Search for the cell housing the specified text and yield its (x, y) center coordinate. 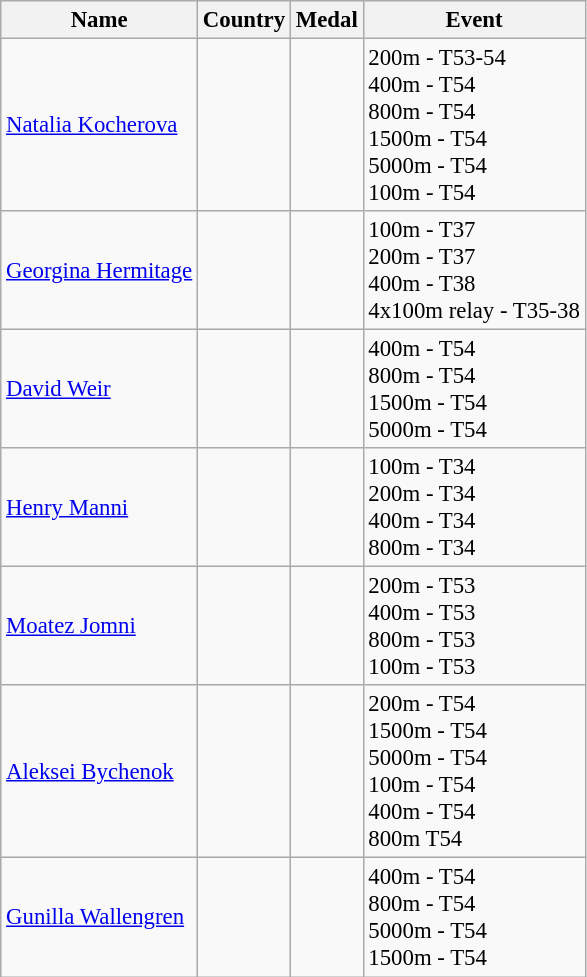
Henry Manni (100, 508)
Country (244, 20)
Georgina Hermitage (100, 270)
200m - T53400m - T53800m - T53100m - T53 (474, 626)
200m - T541500m - T545000m - T54100m - T54400m - T54800m T54 (474, 772)
Event (474, 20)
Medal (326, 20)
200m - T53-54 400m - T54800m - T541500m - T545000m - T54100m - T54 (474, 126)
Gunilla Wallengren (100, 918)
Moatez Jomni (100, 626)
Name (100, 20)
100m - T37 200m - T37 400m - T38 4x100m relay - T35-38 (474, 270)
Natalia Kocherova (100, 126)
David Weir (100, 390)
400m - T54800m - T545000m - T541500m - T54 (474, 918)
100m - T34200m - T34400m - T34800m - T34 (474, 508)
400m - T54800m - T541500m - T545000m - T54 (474, 390)
Aleksei Bychenok (100, 772)
